From the cell containing the given text, extract its center point as (X, Y) coordinate. 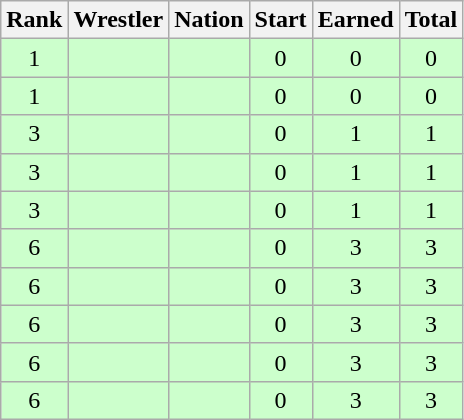
Total (431, 20)
Nation (209, 20)
Start (280, 20)
Rank (34, 20)
Wrestler (118, 20)
Earned (356, 20)
